Identify which cell holds the provided text, then report its (x, y) central coordinate. 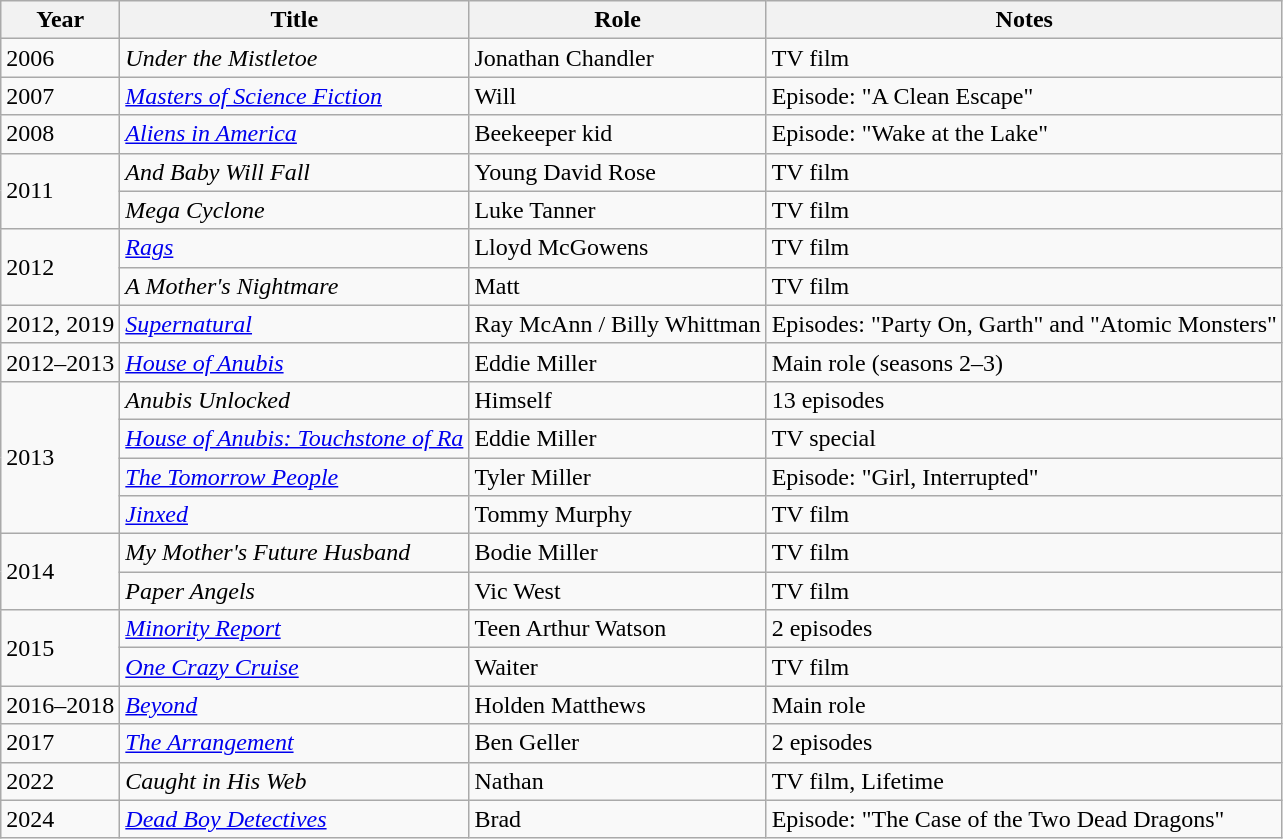
House of Anubis (294, 362)
2011 (60, 191)
Episodes: "Party On, Garth" and "Atomic Monsters" (1024, 324)
Ben Geller (618, 743)
Teen Arthur Watson (618, 629)
Matt (618, 286)
Paper Angels (294, 591)
Aliens in America (294, 134)
Main role (1024, 705)
Notes (1024, 20)
TV special (1024, 438)
The Arrangement (294, 743)
Main role (seasons 2–3) (1024, 362)
Year (60, 20)
2022 (60, 781)
2007 (60, 96)
Nathan (618, 781)
2014 (60, 572)
2013 (60, 457)
2015 (60, 648)
Episode: "The Case of the Two Dead Dragons" (1024, 819)
Dead Boy Detectives (294, 819)
Role (618, 20)
2008 (60, 134)
Caught in His Web (294, 781)
Minority Report (294, 629)
Anubis Unlocked (294, 400)
2017 (60, 743)
2016–2018 (60, 705)
Vic West (618, 591)
Holden Matthews (618, 705)
Bodie Miller (618, 553)
A Mother's Nightmare (294, 286)
Tommy Murphy (618, 515)
Masters of Science Fiction (294, 96)
Title (294, 20)
2012 (60, 267)
Mega Cyclone (294, 210)
The Tomorrow People (294, 477)
2006 (60, 58)
Beekeeper kid (618, 134)
Brad (618, 819)
Luke Tanner (618, 210)
And Baby Will Fall (294, 172)
2024 (60, 819)
Lloyd McGowens (618, 248)
Tyler Miller (618, 477)
2012–2013 (60, 362)
Himself (618, 400)
Waiter (618, 667)
Episode: "A Clean Escape" (1024, 96)
Supernatural (294, 324)
Episode: "Wake at the Lake" (1024, 134)
Jinxed (294, 515)
Young David Rose (618, 172)
Will (618, 96)
Ray McAnn / Billy Whittman (618, 324)
Beyond (294, 705)
My Mother's Future Husband (294, 553)
TV film, Lifetime (1024, 781)
Jonathan Chandler (618, 58)
Rags (294, 248)
13 episodes (1024, 400)
2012, 2019 (60, 324)
Episode: "Girl, Interrupted" (1024, 477)
House of Anubis: Touchstone of Ra (294, 438)
Under the Mistletoe (294, 58)
One Crazy Cruise (294, 667)
